Identify which cell holds the provided text, then report its (X, Y) central coordinate. 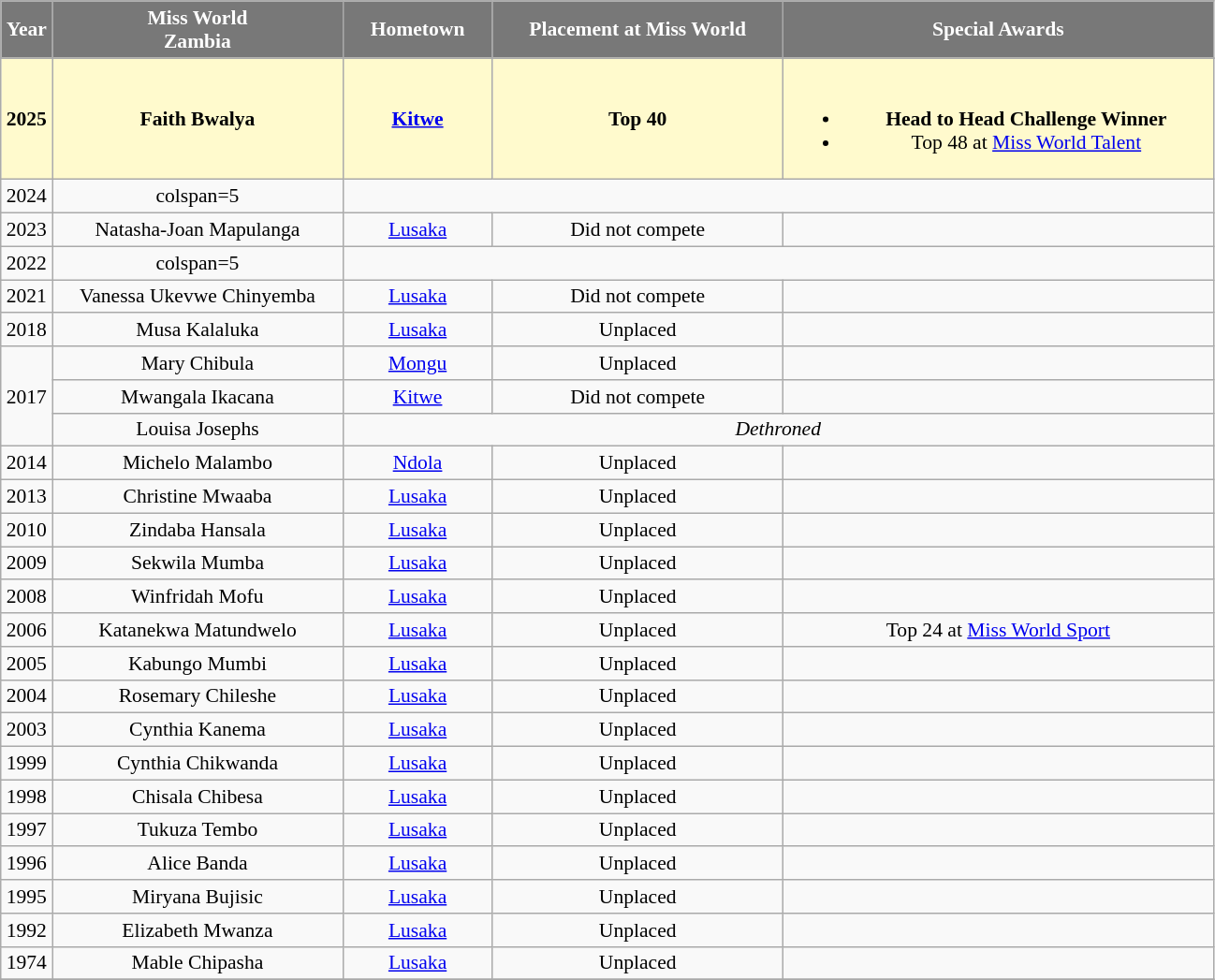
2010 (26, 530)
Vanessa Ukevwe Chinyemba (198, 297)
Katanekwa Matundwelo (198, 630)
Placement at Miss World (637, 30)
2023 (26, 230)
1974 (26, 963)
1992 (26, 930)
2025 (26, 119)
2013 (26, 497)
Kabungo Mumbi (198, 664)
2024 (26, 197)
1999 (26, 764)
Sekwila Mumba (198, 563)
2008 (26, 597)
Cynthia Chikwanda (198, 764)
2014 (26, 463)
1995 (26, 897)
Miss WorldZambia (198, 30)
Mongu (417, 363)
Faith Bwalya (198, 119)
Zindaba Hansala (198, 530)
Top 24 at Miss World Sport (998, 630)
2017 (26, 397)
2018 (26, 330)
2005 (26, 664)
Alice Banda (198, 864)
Top 40 (637, 119)
Rosemary Chileshe (198, 696)
Miryana Bujisic (198, 897)
Mwangala Ikacana (198, 397)
Year (26, 30)
Natasha-Joan Mapulanga (198, 230)
Musa Kalaluka (198, 330)
Chisala Chibesa (198, 797)
Winfridah Mofu (198, 597)
1998 (26, 797)
2004 (26, 696)
Dethroned (778, 430)
Michelo Malambo (198, 463)
Hometown (417, 30)
Head to Head Challenge WinnerTop 48 at Miss World Talent (998, 119)
2006 (26, 630)
Tukuza Tembo (198, 830)
Mary Chibula (198, 363)
Louisa Josephs (198, 430)
1997 (26, 830)
Special Awards (998, 30)
Christine Mwaaba (198, 497)
Elizabeth Mwanza (198, 930)
2021 (26, 297)
Mable Chipasha (198, 963)
Ndola (417, 463)
1996 (26, 864)
2022 (26, 263)
Cynthia Kanema (198, 730)
2003 (26, 730)
2009 (26, 563)
